Search for the cell housing the specified text and yield its (x, y) center coordinate. 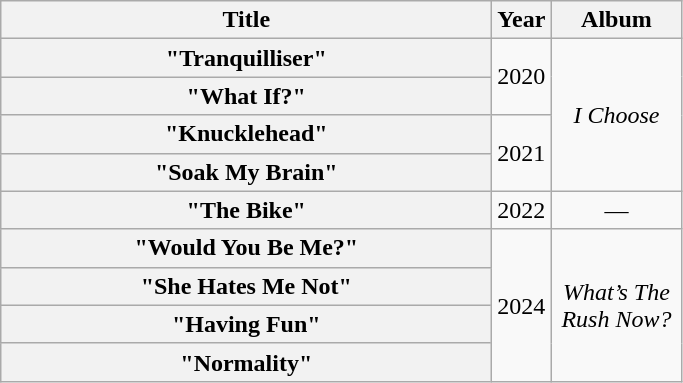
2021 (522, 153)
2024 (522, 305)
I Choose (616, 115)
"The Bike" (246, 210)
"What If?" (246, 96)
— (616, 210)
What’s The Rush Now? (616, 305)
Title (246, 20)
"Would You Be Me?" (246, 248)
Album (616, 20)
"Soak My Brain" (246, 172)
"Tranquilliser" (246, 58)
"Normality" (246, 362)
"Knucklehead" (246, 134)
2020 (522, 77)
"Having Fun" (246, 324)
2022 (522, 210)
"She Hates Me Not" (246, 286)
Year (522, 20)
